Locate the cell with the specified text and output its [x, y] center coordinate. 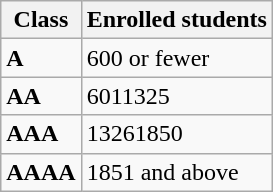
AAAA [41, 172]
6011325 [176, 96]
AAA [41, 134]
1851 and above [176, 172]
13261850 [176, 134]
600 or fewer [176, 58]
AA [41, 96]
Enrolled students [176, 20]
Class [41, 20]
A [41, 58]
